Return (X, Y) of the center of cell containing provided text 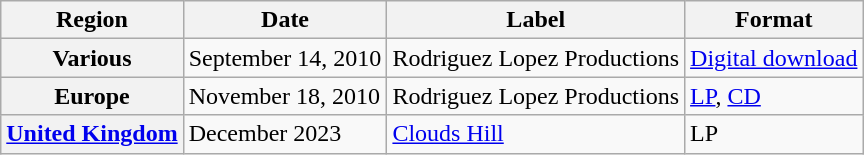
November 18, 2010 (285, 96)
Europe (92, 96)
Clouds Hill (536, 134)
LP (774, 134)
LP, CD (774, 96)
Date (285, 20)
December 2023 (285, 134)
Various (92, 58)
Format (774, 20)
Region (92, 20)
United Kingdom (92, 134)
Digital download (774, 58)
Label (536, 20)
September 14, 2010 (285, 58)
